From the cell containing the given text, extract its center point as [X, Y] coordinate. 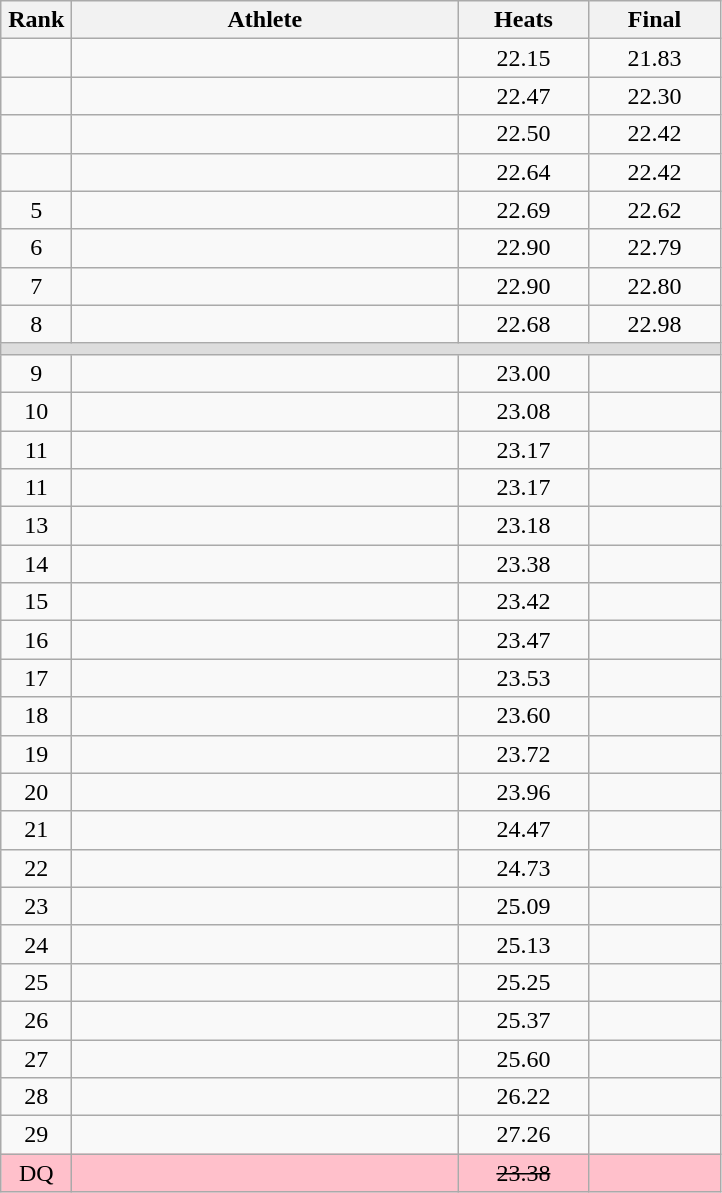
17 [36, 678]
Athlete [265, 20]
Heats [524, 20]
26 [36, 1020]
29 [36, 1135]
22.68 [524, 324]
18 [36, 716]
25.60 [524, 1059]
23.96 [524, 792]
10 [36, 411]
13 [36, 526]
27.26 [524, 1135]
23.53 [524, 678]
22.79 [654, 248]
22.64 [524, 172]
16 [36, 640]
15 [36, 602]
23.18 [524, 526]
24.73 [524, 868]
24 [36, 944]
22.15 [524, 58]
14 [36, 564]
DQ [36, 1173]
22 [36, 868]
23 [36, 906]
22.69 [524, 210]
25.09 [524, 906]
23.60 [524, 716]
23.00 [524, 373]
23.08 [524, 411]
22.80 [654, 286]
22.98 [654, 324]
25.25 [524, 982]
22.47 [524, 96]
23.72 [524, 754]
25.13 [524, 944]
19 [36, 754]
7 [36, 286]
20 [36, 792]
Rank [36, 20]
5 [36, 210]
21 [36, 830]
22.50 [524, 134]
8 [36, 324]
9 [36, 373]
23.47 [524, 640]
24.47 [524, 830]
6 [36, 248]
23.42 [524, 602]
27 [36, 1059]
Final [654, 20]
28 [36, 1097]
22.62 [654, 210]
25 [36, 982]
25.37 [524, 1020]
22.30 [654, 96]
26.22 [524, 1097]
21.83 [654, 58]
